Locate the cell with the specified text and output its [x, y] center coordinate. 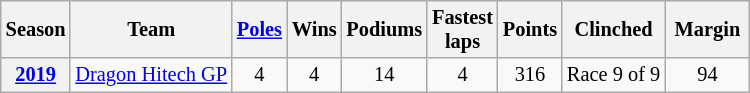
Season [36, 29]
Clinched [614, 29]
Team [150, 29]
316 [530, 75]
Points [530, 29]
2019 [36, 75]
Wins [314, 29]
Dragon Hitech GP [150, 75]
Poles [260, 29]
Margin [708, 29]
Race 9 of 9 [614, 75]
Podiums [385, 29]
14 [385, 75]
Fastest laps [462, 29]
94 [708, 75]
